Return [X, Y] of the center of cell containing provided text 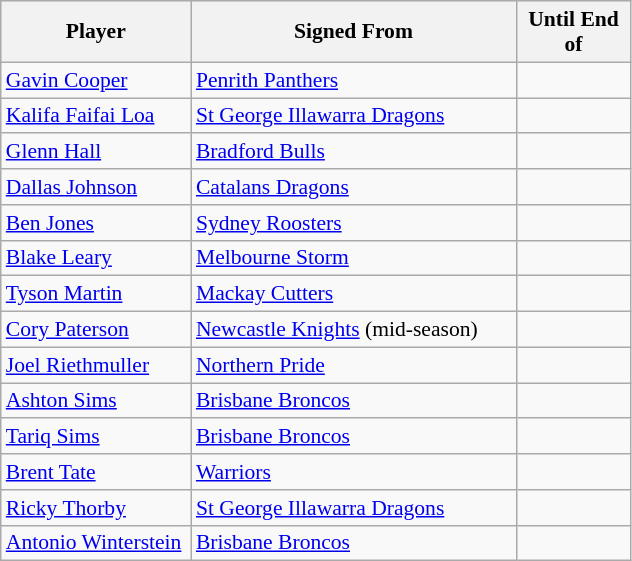
Tyson Martin [96, 294]
Glenn Hall [96, 152]
Joel Riethmuller [96, 365]
Brent Tate [96, 472]
Catalans Dragons [354, 187]
Melbourne Storm [354, 258]
Ben Jones [96, 223]
Gavin Cooper [96, 80]
Warriors [354, 472]
Cory Paterson [96, 330]
Mackay Cutters [354, 294]
Blake Leary [96, 258]
Penrith Panthers [354, 80]
Dallas Johnson [96, 187]
Antonio Winterstein [96, 543]
Signed From [354, 32]
Ricky Thorby [96, 508]
Tariq Sims [96, 437]
Northern Pride [354, 365]
Player [96, 32]
Kalifa Faifai Loa [96, 116]
Ashton Sims [96, 401]
Newcastle Knights (mid-season) [354, 330]
Sydney Roosters [354, 223]
Bradford Bulls [354, 152]
Until End of [574, 32]
